From the cell containing the given text, extract its center point as [X, Y] coordinate. 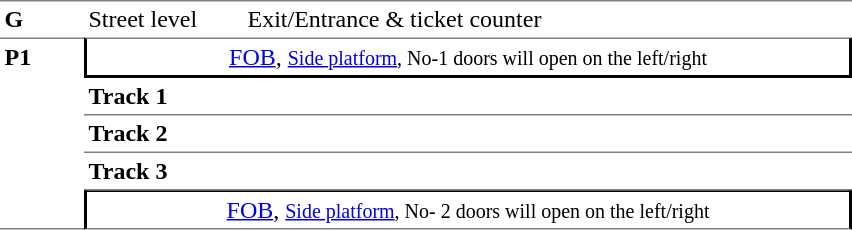
Track 3 [164, 172]
Street level [164, 19]
FOB, Side platform, No-1 doors will open on the left/right [468, 58]
G [42, 19]
Track 2 [164, 135]
Track 1 [164, 97]
Exit/Entrance & ticket counter [548, 19]
P1 [42, 134]
FOB, Side platform, No- 2 doors will open on the left/right [468, 210]
